Scan for the cell matching the given text and deliver its [x, y] coordinate at center. 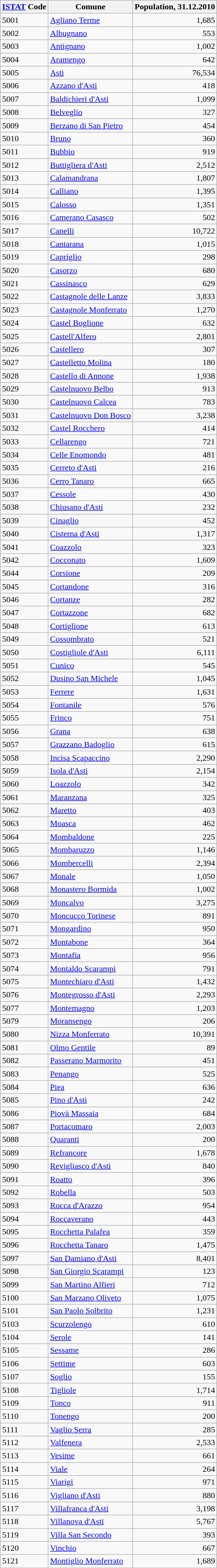
5001 [24, 20]
286 [175, 1350]
783 [175, 402]
Cossombrato [90, 639]
Monastero Bormida [90, 889]
298 [175, 257]
Rocca d'Arazzo [90, 1205]
684 [175, 1113]
Celle Enomondo [90, 455]
Calliano [90, 191]
5023 [24, 310]
5086 [24, 1113]
5041 [24, 547]
Castel Boglione [90, 323]
8,401 [175, 1258]
5090 [24, 1166]
5118 [24, 1522]
5089 [24, 1153]
5119 [24, 1535]
680 [175, 270]
503 [175, 1192]
5079 [24, 1021]
Villafranca d'Asti [90, 1508]
5120 [24, 1548]
2,290 [175, 758]
5054 [24, 705]
5081 [24, 1048]
Buttigliera d'Asti [90, 165]
1,938 [175, 375]
1,351 [175, 205]
5039 [24, 520]
Montaldo Scarampi [90, 968]
5019 [24, 257]
1,015 [175, 244]
Population, 31.12.2010 [175, 7]
1,714 [175, 1390]
5060 [24, 784]
327 [175, 112]
232 [175, 507]
282 [175, 600]
5050 [24, 652]
1,807 [175, 178]
5061 [24, 797]
2,154 [175, 771]
Cerreto d'Asti [90, 468]
Calosso [90, 205]
5075 [24, 981]
141 [175, 1337]
Tonco [90, 1403]
Cisterna d'Asti [90, 534]
2,293 [175, 995]
225 [175, 837]
5032 [24, 428]
Loazzolo [90, 784]
5095 [24, 1232]
1,050 [175, 876]
5020 [24, 270]
5084 [24, 1087]
751 [175, 718]
5117 [24, 1508]
5015 [24, 205]
Moncalvo [90, 903]
5057 [24, 744]
5112 [24, 1443]
San Marzano Oliveto [90, 1298]
5027 [24, 362]
180 [175, 362]
5033 [24, 442]
791 [175, 968]
Pino d'Asti [90, 1100]
Casorzo [90, 270]
5080 [24, 1034]
Montiglio Monferrato [90, 1561]
414 [175, 428]
5049 [24, 639]
Moncucco Torinese [90, 916]
5101 [24, 1311]
667 [175, 1548]
481 [175, 455]
Asti [90, 73]
5037 [24, 494]
1,099 [175, 99]
Montechiaro d'Asti [90, 981]
636 [175, 1087]
Vigliano d'Asti [90, 1495]
Bubbio [90, 152]
5026 [24, 349]
5007 [24, 99]
5022 [24, 297]
Viale [90, 1469]
Monale [90, 876]
Mombaldone [90, 837]
682 [175, 613]
Olmo Gentile [90, 1048]
Montemagno [90, 1008]
San Damiano d'Asti [90, 1258]
Antignano [90, 46]
5051 [24, 665]
5013 [24, 178]
Villa San Secondo [90, 1535]
Castagnole Monferrato [90, 310]
10,391 [175, 1034]
5074 [24, 968]
Portacomaro [90, 1126]
615 [175, 744]
Piea [90, 1087]
Cortiglione [90, 626]
Castagnole delle Lanze [90, 297]
1,685 [175, 20]
Vesime [90, 1456]
5034 [24, 455]
5115 [24, 1482]
5098 [24, 1271]
Baldichieri d'Asti [90, 99]
Castelnuovo Don Bosco [90, 415]
502 [175, 218]
1,609 [175, 560]
Scurzolengo [90, 1324]
5092 [24, 1192]
5113 [24, 1456]
5011 [24, 152]
Mombercelli [90, 863]
2,533 [175, 1443]
5106 [24, 1363]
5109 [24, 1403]
ISTAT Code [24, 7]
721 [175, 442]
1,678 [175, 1153]
Frinco [90, 718]
5047 [24, 613]
3,275 [175, 903]
661 [175, 1456]
5085 [24, 1100]
919 [175, 152]
Cerro Tanaro [90, 481]
Villanova d'Asti [90, 1522]
5071 [24, 929]
5107 [24, 1377]
Montegrosso d'Asti [90, 995]
5028 [24, 375]
Serole [90, 1337]
632 [175, 323]
638 [175, 731]
Coazzolo [90, 547]
1,075 [175, 1298]
954 [175, 1205]
5070 [24, 916]
5009 [24, 125]
Valfenera [90, 1443]
5066 [24, 863]
323 [175, 547]
5038 [24, 507]
Isola d'Asti [90, 771]
2,801 [175, 336]
5036 [24, 481]
1,395 [175, 191]
Rocchetta Tanaro [90, 1245]
10,722 [175, 231]
629 [175, 283]
1,475 [175, 1245]
Vaglio Serra [90, 1430]
613 [175, 626]
462 [175, 824]
Tonengo [90, 1416]
5077 [24, 1008]
Cinaglio [90, 520]
452 [175, 520]
360 [175, 138]
Camerano Casasco [90, 218]
712 [175, 1285]
3,198 [175, 1508]
Fontanile [90, 705]
840 [175, 1166]
Cunico [90, 665]
Cocconato [90, 560]
5063 [24, 824]
891 [175, 916]
359 [175, 1232]
Mombaruzzo [90, 850]
Grana [90, 731]
911 [175, 1403]
642 [175, 60]
5021 [24, 283]
5016 [24, 218]
Settime [90, 1363]
Robella [90, 1192]
Maranzana [90, 797]
5018 [24, 244]
Dusino San Michele [90, 679]
Grazzano Badoglio [90, 744]
521 [175, 639]
5121 [24, 1561]
Castel Rocchero [90, 428]
5025 [24, 336]
576 [175, 705]
5065 [24, 850]
665 [175, 481]
76,534 [175, 73]
89 [175, 1048]
Castelnuovo Belbo [90, 389]
Penango [90, 1074]
880 [175, 1495]
5104 [24, 1337]
5064 [24, 837]
Cassinasco [90, 283]
Aramengo [90, 60]
Berzano di San Pietro [90, 125]
5053 [24, 692]
5076 [24, 995]
Quaranti [90, 1140]
Maretto [90, 810]
5108 [24, 1390]
603 [175, 1363]
Cortazzone [90, 613]
Sessame [90, 1350]
5031 [24, 415]
1,231 [175, 1311]
5004 [24, 60]
316 [175, 587]
Montafia [90, 955]
Corsione [90, 573]
1,203 [175, 1008]
1,689 [175, 1561]
3,238 [175, 415]
5014 [24, 191]
216 [175, 468]
950 [175, 929]
5024 [24, 323]
393 [175, 1535]
3,833 [175, 297]
5091 [24, 1179]
5094 [24, 1218]
Castelnuovo Calcea [90, 402]
Rocchetta Palafea [90, 1232]
5055 [24, 718]
Incisa Scapaccino [90, 758]
5097 [24, 1258]
5008 [24, 112]
5003 [24, 46]
Vinchio [90, 1548]
430 [175, 494]
5044 [24, 573]
5087 [24, 1126]
Castello di Annone [90, 375]
Bruno [90, 138]
1,045 [175, 679]
1,146 [175, 850]
443 [175, 1218]
913 [175, 389]
364 [175, 942]
1,432 [175, 981]
Cessole [90, 494]
Belveglio [90, 112]
5,767 [175, 1522]
5012 [24, 165]
5017 [24, 231]
5100 [24, 1298]
Chiusano d'Asti [90, 507]
Capriglio [90, 257]
451 [175, 1061]
5010 [24, 138]
1,631 [175, 692]
1,270 [175, 310]
525 [175, 1074]
5073 [24, 955]
Cortandone [90, 587]
6,111 [175, 652]
5035 [24, 468]
5006 [24, 86]
2,512 [175, 165]
Montabone [90, 942]
Refrancore [90, 1153]
1,317 [175, 534]
Canelli [90, 231]
5093 [24, 1205]
Roatto [90, 1179]
5046 [24, 600]
5114 [24, 1469]
San Paolo Solbrito [90, 1311]
610 [175, 1324]
155 [175, 1377]
Castelletto Molina [90, 362]
325 [175, 797]
Costigliole d'Asti [90, 652]
Cellarengo [90, 442]
5099 [24, 1285]
San Giorgio Scarampi [90, 1271]
5088 [24, 1140]
5110 [24, 1416]
242 [175, 1100]
342 [175, 784]
5029 [24, 389]
Moasca [90, 824]
5042 [24, 560]
5048 [24, 626]
5116 [24, 1495]
Comune [90, 7]
Azzano d'Asti [90, 86]
Moransengo [90, 1021]
553 [175, 33]
5096 [24, 1245]
403 [175, 810]
Cantarana [90, 244]
5068 [24, 889]
2,394 [175, 863]
Castellero [90, 349]
285 [175, 1430]
5056 [24, 731]
2,003 [175, 1126]
Albugnano [90, 33]
Tigliole [90, 1390]
5105 [24, 1350]
5059 [24, 771]
418 [175, 86]
209 [175, 573]
Piovà Massaia [90, 1113]
Passerano Marmorito [90, 1061]
5067 [24, 876]
Castell'Alfero [90, 336]
454 [175, 125]
956 [175, 955]
5005 [24, 73]
206 [175, 1021]
San Martino Alfieri [90, 1285]
264 [175, 1469]
Ferrere [90, 692]
5111 [24, 1430]
971 [175, 1482]
Viarigi [90, 1482]
5045 [24, 587]
307 [175, 349]
5062 [24, 810]
5082 [24, 1061]
Cortanze [90, 600]
Calamandrana [90, 178]
5040 [24, 534]
Agliano Terme [90, 20]
Roccaverano [90, 1218]
123 [175, 1271]
545 [175, 665]
Soglio [90, 1377]
5083 [24, 1074]
5069 [24, 903]
5002 [24, 33]
5072 [24, 942]
5030 [24, 402]
Revigliasco d'Asti [90, 1166]
Nizza Monferrato [90, 1034]
5103 [24, 1324]
396 [175, 1179]
Mongardino [90, 929]
5052 [24, 679]
5058 [24, 758]
